Output the (x, y) coordinate of the center of the cell containing the given text.  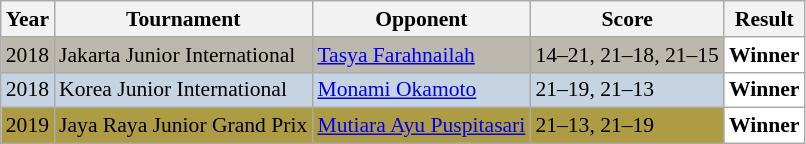
Year (28, 19)
Tournament (183, 19)
Korea Junior International (183, 90)
Jakarta Junior International (183, 55)
Score (627, 19)
2019 (28, 126)
Tasya Farahnailah (421, 55)
Monami Okamoto (421, 90)
14–21, 21–18, 21–15 (627, 55)
Opponent (421, 19)
21–19, 21–13 (627, 90)
21–13, 21–19 (627, 126)
Result (764, 19)
Jaya Raya Junior Grand Prix (183, 126)
Mutiara Ayu Puspitasari (421, 126)
